Locate the cell with the specified text and output its (X, Y) center coordinate. 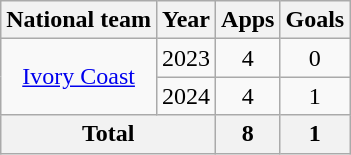
Ivory Coast (79, 77)
Total (108, 134)
National team (79, 20)
Apps (248, 20)
2024 (186, 96)
0 (315, 58)
2023 (186, 58)
8 (248, 134)
Year (186, 20)
Goals (315, 20)
